Provide the [X, Y] coordinate of the cell's center where the given text is located.  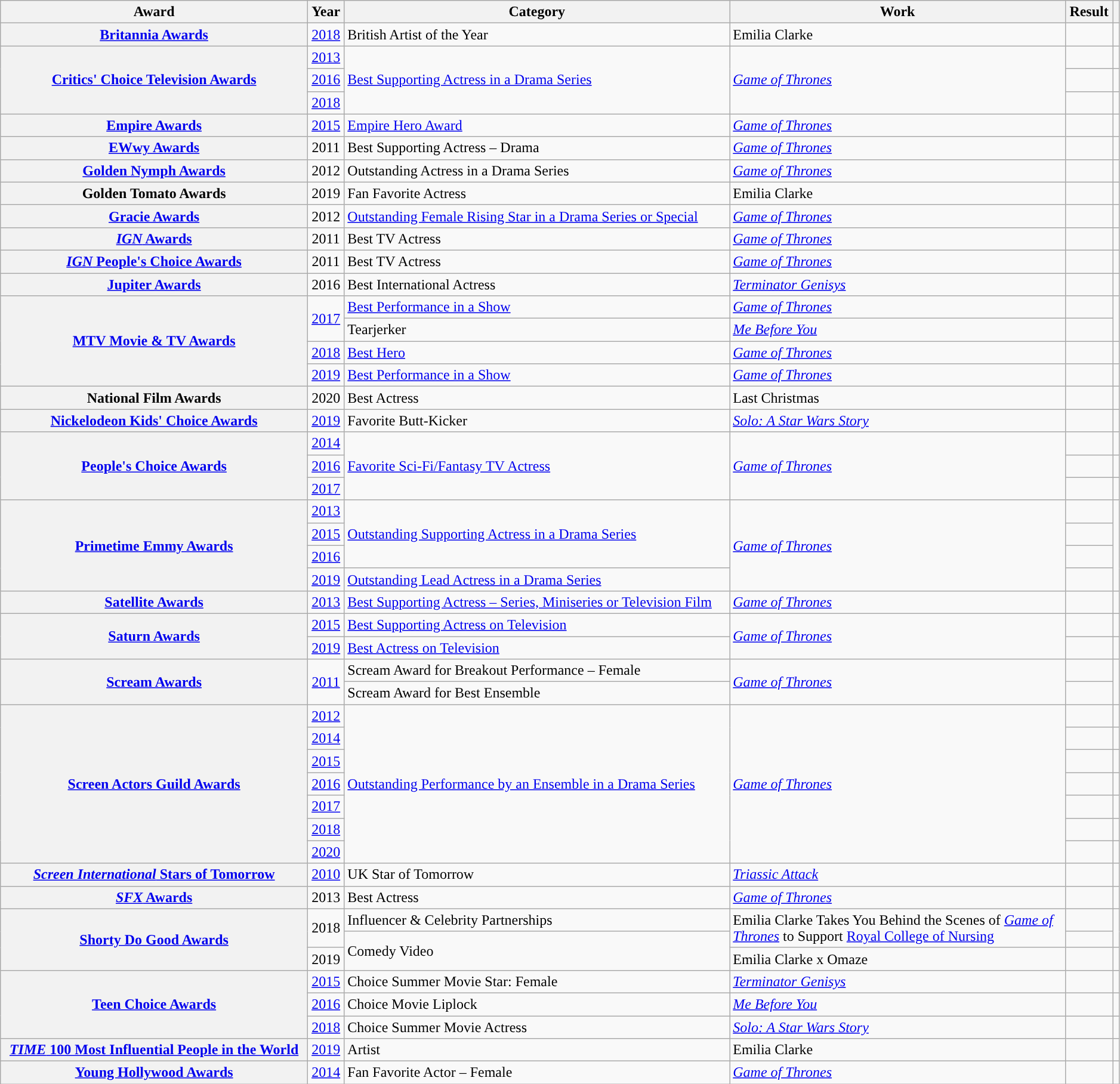
SFX Awards [154, 897]
National Film Awards [154, 398]
Saturn Awards [154, 636]
Category [537, 12]
Emilia Clarke x Omaze [897, 959]
Influencer & Celebrity Partnerships [537, 920]
Choice Movie Liplock [537, 1004]
Favorite Sci-Fi/Fantasy TV Actress [537, 466]
MTV Movie & TV Awards [154, 341]
Outstanding Female Rising Star in a Drama Series or Special [537, 216]
Britannia Awards [154, 35]
Young Hollywood Awards [154, 1073]
Work [897, 12]
Empire Awards [154, 125]
Last Christmas [897, 398]
Best Supporting Actress in a Drama Series [537, 80]
Fan Favorite Actress [537, 193]
2010 [326, 875]
Year [326, 12]
Favorite Butt-Kicker [537, 421]
Best Supporting Actress on Television [537, 625]
Teen Choice Awards [154, 1004]
Outstanding Supporting Actress in a Drama Series [537, 534]
Primetime Emmy Awards [154, 545]
Best International Actress [537, 285]
TIME 100 Most Influential People in the World [154, 1050]
Empire Hero Award [537, 125]
Outstanding Actress in a Drama Series [537, 171]
Fan Favorite Actor – Female [537, 1073]
Nickelodeon Kids' Choice Awards [154, 421]
Emilia Clarke Takes You Behind the Scenes of Game of Thrones to Support Royal College of Nursing [897, 928]
EWwy Awards [154, 148]
Comedy Video [537, 951]
British Artist of the Year [537, 35]
Outstanding Lead Actress in a Drama Series [537, 579]
Screen International Stars of Tomorrow [154, 875]
IGN Awards [154, 239]
Triassic Attack [897, 875]
IGN People's Choice Awards [154, 261]
Scream Award for Best Ensemble [537, 693]
Best Supporting Actress – Drama [537, 148]
Critics' Choice Television Awards [154, 80]
Artist [537, 1050]
Satellite Awards [154, 602]
Best Actress on Television [537, 647]
Shorty Do Good Awards [154, 939]
Scream Awards [154, 682]
Tearjerker [537, 330]
Golden Nymph Awards [154, 171]
Screen Actors Guild Awards [154, 784]
Award [154, 12]
Outstanding Performance by an Ensemble in a Drama Series [537, 784]
Result [1088, 12]
Gracie Awards [154, 216]
People's Choice Awards [154, 466]
Best Supporting Actress – Series, Miniseries or Television Film [537, 602]
Choice Summer Movie Actress [537, 1027]
Golden Tomato Awards [154, 193]
Best Hero [537, 353]
Scream Award for Breakout Performance – Female [537, 671]
UK Star of Tomorrow [537, 875]
Jupiter Awards [154, 285]
Choice Summer Movie Star: Female [537, 981]
